Capture the cell that displays the provided text and extract its [X, Y] central coordinate. 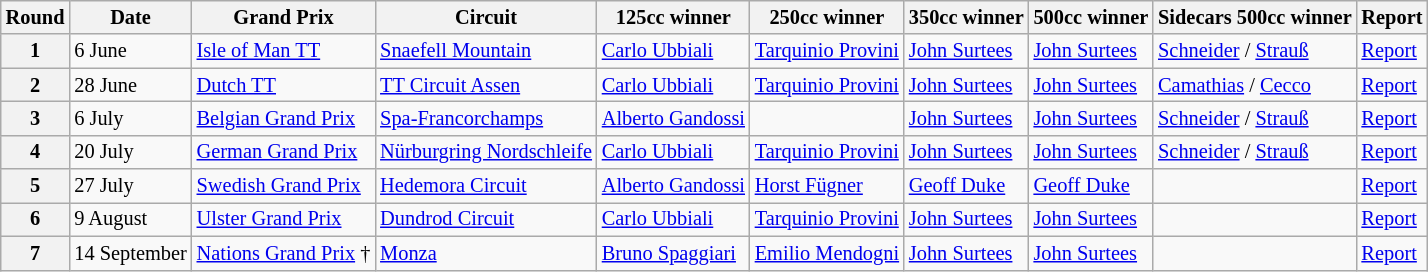
250cc winner [827, 17]
Spa-Francorchamps [486, 118]
14 September [130, 253]
Round [36, 17]
Swedish Grand Prix [284, 186]
Ulster Grand Prix [284, 219]
German Grand Prix [284, 152]
6 July [130, 118]
Dutch TT [284, 85]
Bruno Spaggiari [674, 253]
Horst Fügner [827, 186]
1 [36, 51]
Snaefell Mountain [486, 51]
9 August [130, 219]
Belgian Grand Prix [284, 118]
Circuit [486, 17]
Sidecars 500cc winner [1254, 17]
Grand Prix [284, 17]
28 June [130, 85]
7 [36, 253]
4 [36, 152]
Date [130, 17]
5 [36, 186]
2 [36, 85]
Nürburgring Nordschleife [486, 152]
20 July [130, 152]
Nations Grand Prix † [284, 253]
Isle of Man TT [284, 51]
27 July [130, 186]
TT Circuit Assen [486, 85]
Hedemora Circuit [486, 186]
6 [36, 219]
350cc winner [966, 17]
Dundrod Circuit [486, 219]
3 [36, 118]
125cc winner [674, 17]
6 June [130, 51]
Monza [486, 253]
Camathias / Cecco [1254, 85]
500cc winner [1092, 17]
Emilio Mendogni [827, 253]
